For the text-containing cell, return its midpoint in (x, y) coordinate format. 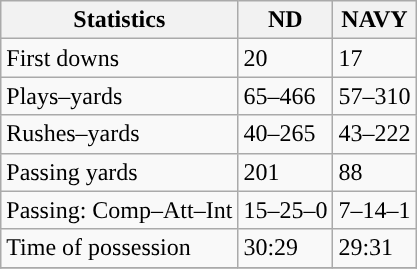
65–466 (286, 96)
20 (286, 58)
40–265 (286, 134)
Time of possession (120, 248)
ND (286, 20)
29:31 (374, 248)
17 (374, 58)
30:29 (286, 248)
Passing yards (120, 172)
15–25–0 (286, 210)
Passing: Comp–Att–Int (120, 210)
57–310 (374, 96)
NAVY (374, 20)
Statistics (120, 20)
43–222 (374, 134)
First downs (120, 58)
7–14–1 (374, 210)
201 (286, 172)
Plays–yards (120, 96)
88 (374, 172)
Rushes–yards (120, 134)
